Extract the [x, y] coordinate from the center of the cell holding the provided text.  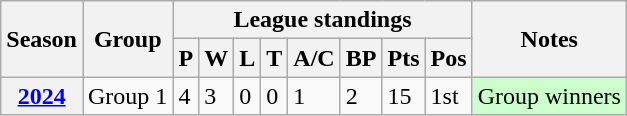
2 [361, 96]
League standings [322, 20]
Pts [404, 58]
15 [404, 96]
1st [448, 96]
Pos [448, 58]
Season [42, 39]
Group winners [549, 96]
A/C [314, 58]
2024 [42, 96]
L [248, 58]
BP [361, 58]
1 [314, 96]
Group [127, 39]
T [274, 58]
P [186, 58]
3 [216, 96]
Group 1 [127, 96]
Notes [549, 39]
W [216, 58]
4 [186, 96]
